Capture the cell that displays the provided text and extract its [x, y] central coordinate. 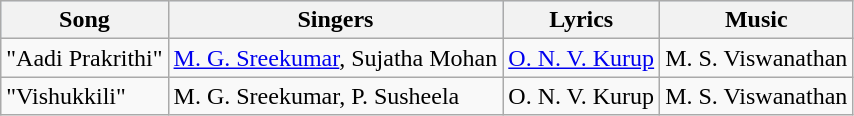
Music [756, 20]
Song [84, 20]
"Vishukkili" [84, 96]
M. G. Sreekumar, Sujatha Mohan [336, 58]
Lyrics [582, 20]
Singers [336, 20]
"Aadi Prakrithi" [84, 58]
M. G. Sreekumar, P. Susheela [336, 96]
